For the text-containing cell, return its midpoint in (x, y) coordinate format. 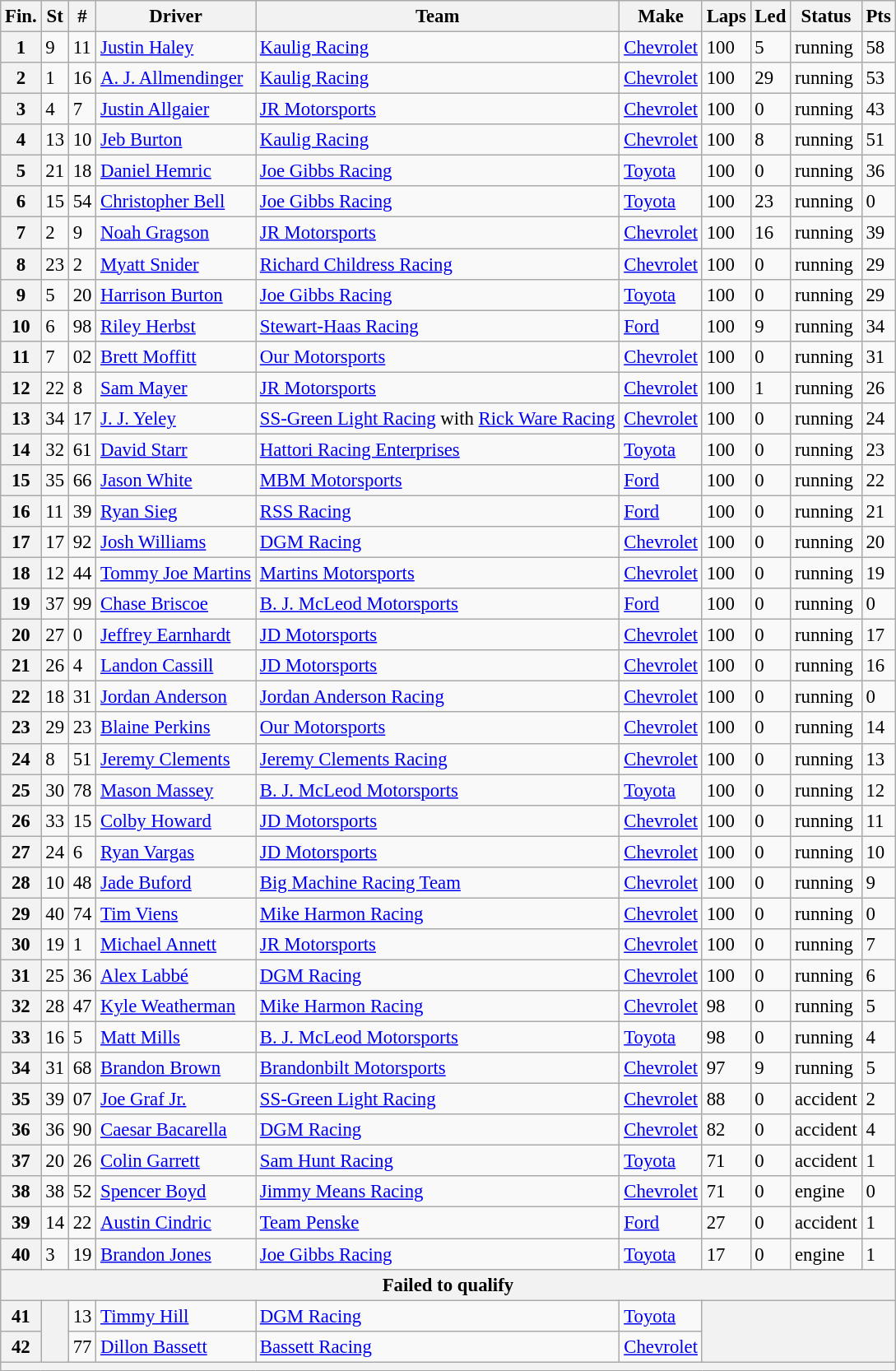
78 (82, 790)
St (54, 16)
Blaine Perkins (176, 728)
Spencer Boyd (176, 1192)
Martins Motorsports (437, 574)
Bassett Racing (437, 1346)
Brandon Brown (176, 1068)
Kyle Weatherman (176, 1006)
Jeffrey Earnhardt (176, 635)
# (82, 16)
Led (770, 16)
Colby Howard (176, 820)
52 (82, 1192)
Jimmy Means Racing (437, 1192)
Justin Allgaier (176, 109)
53 (879, 78)
Driver (176, 16)
Daniel Hemric (176, 171)
Brett Moffitt (176, 356)
Brandonbilt Motorsports (437, 1068)
Colin Garrett (176, 1161)
Brandon Jones (176, 1254)
Pts (879, 16)
Laps (726, 16)
Sam Hunt Racing (437, 1161)
Jordan Anderson Racing (437, 697)
77 (82, 1346)
74 (82, 913)
92 (82, 542)
Status (826, 16)
41 (21, 1316)
Dillon Bassett (176, 1346)
Jeb Burton (176, 140)
Failed to qualify (448, 1285)
A. J. Allmendinger (176, 78)
Jason White (176, 481)
68 (82, 1068)
Josh Williams (176, 542)
Team Penske (437, 1223)
90 (82, 1130)
Timmy Hill (176, 1316)
MBM Motorsports (437, 481)
44 (82, 574)
Ryan Vargas (176, 852)
Stewart-Haas Racing (437, 326)
Tim Viens (176, 913)
Myatt Snider (176, 264)
43 (879, 109)
SS-Green Light Racing (437, 1099)
Chase Briscoe (176, 604)
88 (726, 1099)
Caesar Bacarella (176, 1130)
Austin Cindric (176, 1223)
Jordan Anderson (176, 697)
Richard Childress Racing (437, 264)
42 (21, 1346)
02 (82, 356)
Jade Buford (176, 883)
99 (82, 604)
47 (82, 1006)
82 (726, 1130)
Hattori Racing Enterprises (437, 449)
54 (82, 202)
Noah Gragson (176, 233)
Tommy Joe Martins (176, 574)
Ryan Sieg (176, 511)
58 (879, 48)
Christopher Bell (176, 202)
SS-Green Light Racing with Rick Ware Racing (437, 419)
61 (82, 449)
Joe Graf Jr. (176, 1099)
Harrison Burton (176, 295)
Fin. (21, 16)
RSS Racing (437, 511)
07 (82, 1099)
Team (437, 16)
David Starr (176, 449)
Make (661, 16)
48 (82, 883)
Sam Mayer (176, 388)
66 (82, 481)
Jeremy Clements Racing (437, 759)
Alex Labbé (176, 975)
Mason Massey (176, 790)
Landon Cassill (176, 666)
97 (726, 1068)
Michael Annett (176, 945)
Jeremy Clements (176, 759)
Riley Herbst (176, 326)
Big Machine Racing Team (437, 883)
Justin Haley (176, 48)
J. J. Yeley (176, 419)
Matt Mills (176, 1038)
